Find where the given text appears and provide that cell's center as (X, Y) coordinate. 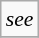
see (20, 19)
